Extract the [X, Y] coordinate from the center of the cell holding the provided text.  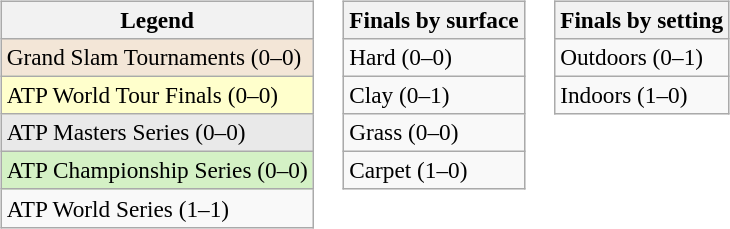
Outdoors (0–1) [642, 57]
Indoors (1–0) [642, 95]
Finals by setting [642, 20]
Hard (0–0) [434, 57]
ATP World Series (1–1) [157, 208]
Legend [157, 20]
ATP Masters Series (0–0) [157, 133]
Carpet (1–0) [434, 171]
Clay (0–1) [434, 95]
Finals by surface [434, 20]
ATP World Tour Finals (0–0) [157, 95]
ATP Championship Series (0–0) [157, 171]
Grand Slam Tournaments (0–0) [157, 57]
Grass (0–0) [434, 133]
